Output the (X, Y) coordinate of the center of the cell containing the given text.  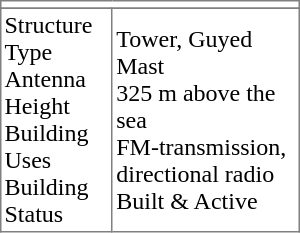
Structure TypeAntenna HeightBuilding UsesBuilding Status (57, 120)
Tower, Guyed Mast325 m above the seaFM-transmission, directional radioBuilt & Active (206, 120)
